Return the (x, y) coordinate for the center point of the cell that contains the specified text.  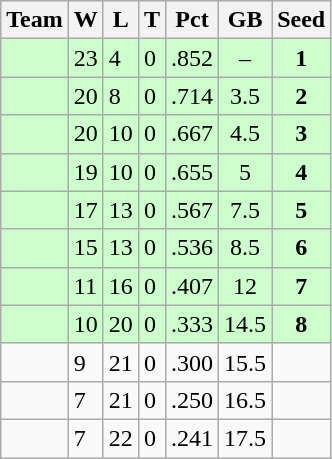
.333 (192, 324)
19 (86, 172)
3.5 (246, 96)
.567 (192, 210)
.250 (192, 400)
.407 (192, 286)
3 (302, 134)
7.5 (246, 210)
.714 (192, 96)
Seed (302, 20)
1 (302, 58)
9 (86, 362)
Team (35, 20)
.536 (192, 248)
17 (86, 210)
L (120, 20)
4.5 (246, 134)
GB (246, 20)
W (86, 20)
23 (86, 58)
.655 (192, 172)
17.5 (246, 438)
16.5 (246, 400)
T (152, 20)
.300 (192, 362)
.852 (192, 58)
15 (86, 248)
12 (246, 286)
.241 (192, 438)
– (246, 58)
.667 (192, 134)
11 (86, 286)
14.5 (246, 324)
22 (120, 438)
Pct (192, 20)
15.5 (246, 362)
16 (120, 286)
2 (302, 96)
6 (302, 248)
8.5 (246, 248)
